Search for the cell housing the specified text and yield its [x, y] center coordinate. 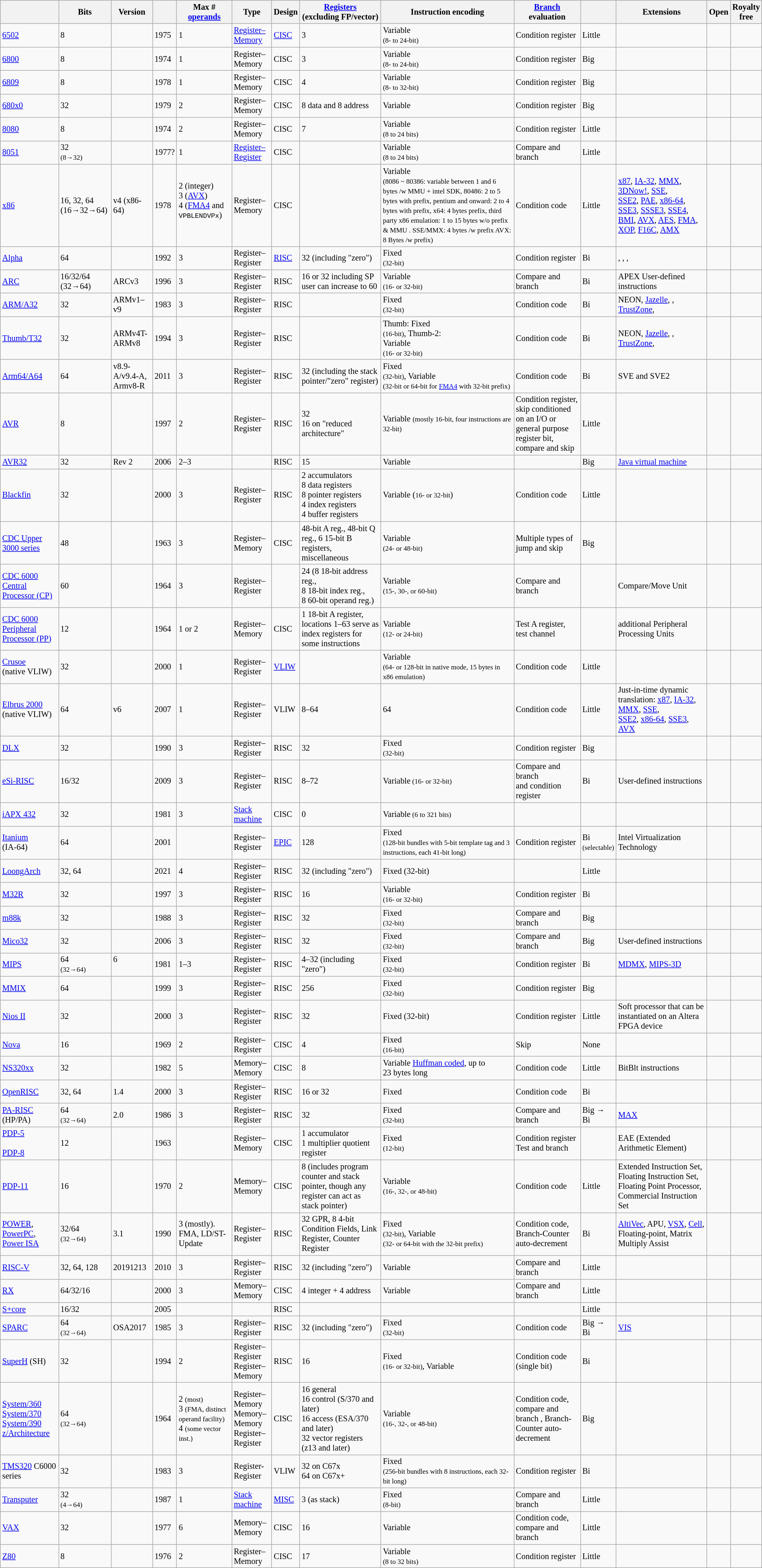
16 or 32 including SP user can increase to 60 [340, 281]
v4 (x86-64) [132, 205]
Fixed (16-bit) [447, 1045]
24 (8 18-bit address reg.,8 18-bit index reg.,8 60-bit operand reg.) [340, 586]
M32R [29, 894]
v6 [132, 710]
POWER, PowerPC, Power ISA [29, 1234]
8–64 [340, 710]
8080 [29, 129]
, , , [662, 258]
8 data and 8 address [340, 106]
60 [85, 586]
Bi(selectable) [598, 843]
Variable (mostly 16-bit, four instructions are 32-bit) [447, 424]
CDC Upper 3000 series [29, 543]
Nios II [29, 1016]
ARMv4T-ARMv8 [132, 338]
Java virtual machine [662, 462]
eSi-RISC [29, 781]
MIPS [29, 964]
Register–Register Register–Memory [252, 1361]
16 or 32 [340, 1092]
64/32/16 [85, 1291]
Bits [85, 12]
16, 32, 64(16→32→64) [85, 205]
Extensions [662, 12]
1999 [165, 988]
Fixed (256-bit bundles with 8 instructions, each 32-bit long) [447, 1471]
Version [132, 12]
1985 [165, 1328]
1988 [165, 918]
Register–MemoryMemory–Memory Register–Register [252, 1418]
3.1 [132, 1234]
2 accumulators8 data registers8 pointer registers4 index registers4 buffer registers [340, 495]
iAPX 432 [29, 814]
VIS [662, 1328]
Rev 2 [132, 462]
3 (as stack) [340, 1500]
Variable (12- or 24-bit) [447, 629]
DLX [29, 748]
1982 [165, 1068]
Skip [547, 1045]
MISC [286, 1500]
Multiple types of jump and skip [547, 543]
Test A register, test channel [547, 629]
CDC 6000Central Processor (CP) [29, 586]
1992 [165, 258]
15 [340, 462]
None [598, 1045]
x87, IA-32, MMX, 3DNow!, SSE,SSE2, PAE, x86-64, SSE3, SSSE3, SSE4,BMI, AVX, AES, FMA, XOP, F16C, AMX [662, 205]
Compare and branchand condition register [547, 781]
Z80 [29, 1556]
Thumb: Fixed (16-bit), Thumb-2:Variable (16- or 32-bit) [447, 338]
Transputer [29, 1500]
APEX User-defined instructions [662, 281]
1979 [165, 106]
2001 [165, 843]
1976 [165, 1556]
Variable (8- to 32-bit) [447, 82]
8051 [29, 152]
SVE and SVE2 [662, 376]
1977 [165, 1528]
1970 [165, 1186]
TMS320 C6000 series [29, 1471]
Condition code, compare and branch [547, 1528]
RX [29, 1291]
8–72 [340, 781]
BitBlt instructions [662, 1068]
17 [340, 1556]
0 [340, 814]
OSA2017 [132, 1328]
1 or 2 [204, 629]
RISC-V [29, 1267]
2010 [165, 1267]
AVR32 [29, 462]
Just-in-time dynamic translation: x87, IA-32, MMX, SSE,SSE2, x86-64, SSE3, AVX [662, 710]
2011 [165, 376]
32 on C67x 64 on C67x+ [340, 1471]
CDC 6000Peripheral Processor (PP) [29, 629]
ARMv1–v9 [132, 305]
4 integer + 4 address [340, 1291]
16/32/64 (32→64) [85, 281]
Fixed (128-bit bundles with 5-bit template tag and 3 instructions, each 41-bit long) [447, 843]
VAX [29, 1528]
PDP-11 [29, 1186]
2 (most)3 (FMA, distinctoperand facility)4 (some vector inst.) [204, 1418]
4–32 (including "zero") [340, 964]
32 (8→32) [85, 152]
1986 [165, 1115]
48-bit A reg., 48-bit Q reg., 6 15-bit B registers, miscellaneous [340, 543]
1975 [165, 35]
Nova [29, 1045]
32 (4→64) [85, 1500]
SuperH (SH) [29, 1361]
Fixed (32-bit), Variable (32- or 64-bit with the 32-bit prefix) [447, 1234]
Fixed (12-bit) [447, 1143]
Variable (6 to 321 bits) [447, 814]
680x0 [29, 106]
NS320xx [29, 1068]
PDP-5 PDP-8 [29, 1143]
Variable (15-, 30-, or 60-bit) [447, 586]
MMIX [29, 988]
Variable Huffman coded, up to 23 bytes long [447, 1068]
2–3 [204, 462]
2.0 [132, 1115]
additional Peripheral Processing Units [662, 629]
System/360System/370System/390z/Architecture [29, 1418]
Type [252, 12]
Fixed (8-bit) [447, 1500]
6502 [29, 35]
Alpha [29, 258]
Blackfin [29, 495]
Thumb/T32 [29, 338]
2005 [165, 1309]
2007 [165, 710]
Variable (8 to 32 bits) [447, 1556]
Royaltyfree [746, 12]
Variable (64- or 128-bit in native mode, 15 bytes in x86 emulation) [447, 667]
6800 [29, 59]
Soft processor that can be instantiated on an Altera FPGA device [662, 1016]
32 (including the stack pointer/"zero" register) [340, 376]
3216 on "reduced architecture" [340, 424]
Variable (24- or 48-bit) [447, 543]
6809 [29, 82]
SPARC [29, 1328]
20191213 [132, 1267]
AVR [29, 424]
Fixed (16- or 32-bit), Variable [447, 1361]
1.4 [132, 1092]
2021 [165, 871]
Instruction encoding [447, 12]
ARCv3 [132, 281]
Registers(excluding FP/vector) [340, 12]
Condition code, Branch-Counter auto-decrement [547, 1234]
LoongArch [29, 871]
48 [85, 543]
Crusoe(native VLIW) [29, 667]
MDMX, MIPS-3D [662, 964]
Condition code(single bit) [547, 1361]
AltiVec, APU, VSX, Cell, Floating-point, Matrix Multiply Assist [662, 1234]
Itanium(IA-64) [29, 843]
1–3 [204, 964]
S+core [29, 1309]
ARM/A32 [29, 305]
16 general16 control (S/370 and later)16 access (ESA/370 and later)32 vector registers (z13 and later) [340, 1418]
2 (integer)3 (AVX)4 (FMA4 and VPBLENDVPx) [204, 205]
v8.9-A/v9.4-A, Armv8-R [132, 376]
Extended Instruction Set, Floating Instruction Set, Floating Point Processor, Commercial Instruction Set [662, 1186]
1987 [165, 1500]
PA-RISC(HP/PA) [29, 1115]
Condition registerTest and branch [547, 1143]
32 GPR, 8 4-bit Condition Fields, Link Register, Counter Register [340, 1234]
Elbrus 2000(native VLIW) [29, 710]
1977? [165, 152]
Intel Virtualization Technology [662, 843]
Branch evaluation [547, 12]
128 [340, 843]
1 accumulator1 multiplier quotient register [340, 1143]
Compare/Move Unit [662, 586]
Design [286, 12]
m88k [29, 918]
Mico32 [29, 941]
MAX [662, 1115]
Max #operands [204, 12]
EPIC [286, 843]
3 (mostly). FMA, LD/ST-Update [204, 1234]
32/64 (32→64) [85, 1234]
Open [719, 12]
8 (includes program counter and stack pointer, though any register can act as stack pointer) [340, 1186]
ARC [29, 281]
1 18-bit A register, locations 1–63 serve as index registers for some instructions [340, 629]
Arm64/A64 [29, 376]
256 [340, 988]
32, 64, 128 [85, 1267]
EAE (Extended Arithmetic Element) [662, 1143]
Fixed (32-bit), Variable (32-bit or 64-bit for FMA4 with 32-bit prefix) [447, 376]
Register-Register [252, 1471]
5 [204, 1068]
x86 [29, 205]
1996 [165, 281]
2009 [165, 781]
OpenRISC [29, 1092]
Condition register,skip conditionedon an I/O orgeneral purposeregister bit,compare and skip [547, 424]
Condition code, compare and branch , Branch-Counter auto-decrement [547, 1418]
7 [340, 129]
Fixed [447, 1092]
1969 [165, 1045]
